Pinpoint the cell where the given text exists, returning its (X, Y) midpoint coordinate. 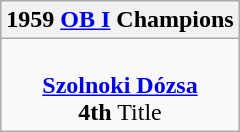
1959 OB I Champions (120, 20)
Szolnoki Dózsa4th Title (120, 85)
